Search for the cell housing the specified text and yield its [x, y] center coordinate. 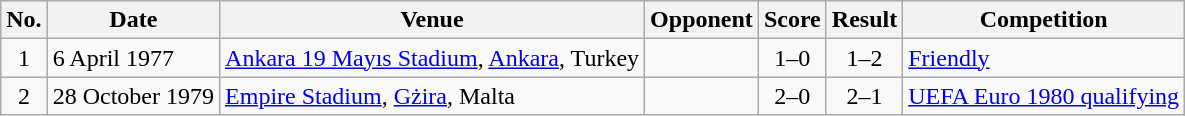
28 October 1979 [133, 96]
2 [24, 96]
1–0 [792, 58]
UEFA Euro 1980 qualifying [1044, 96]
Empire Stadium, Gżira, Malta [432, 96]
2–0 [792, 96]
Ankara 19 Mayıs Stadium, Ankara, Turkey [432, 58]
2–1 [864, 96]
Friendly [1044, 58]
1–2 [864, 58]
Date [133, 20]
No. [24, 20]
Competition [1044, 20]
Opponent [702, 20]
Score [792, 20]
Venue [432, 20]
1 [24, 58]
Result [864, 20]
6 April 1977 [133, 58]
